Pinpoint the cell where the given text exists, returning its (X, Y) midpoint coordinate. 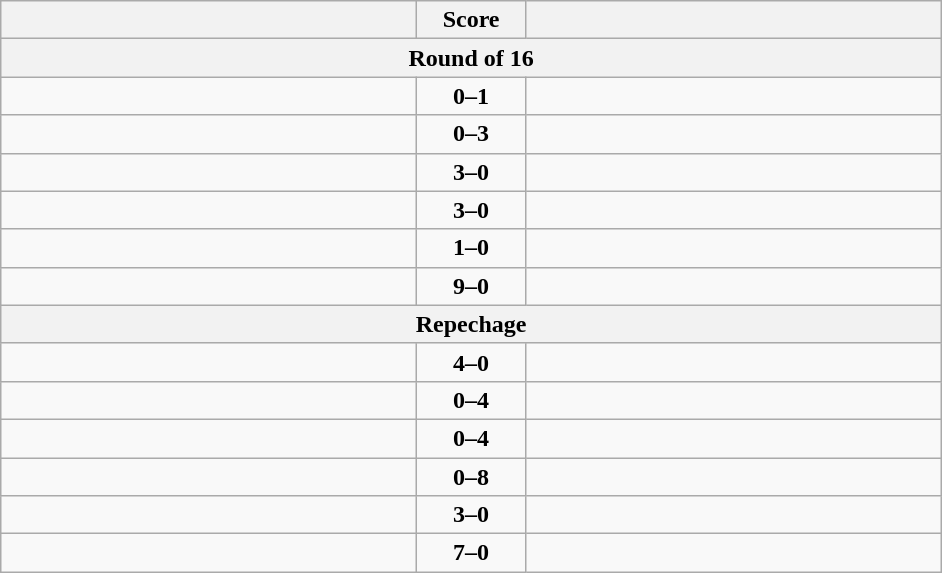
0–3 (472, 134)
4–0 (472, 362)
9–0 (472, 286)
Repechage (472, 324)
0–8 (472, 477)
7–0 (472, 553)
Round of 16 (472, 58)
0–1 (472, 96)
1–0 (472, 248)
Score (472, 20)
